Identify which cell holds the provided text, then report its [X, Y] central coordinate. 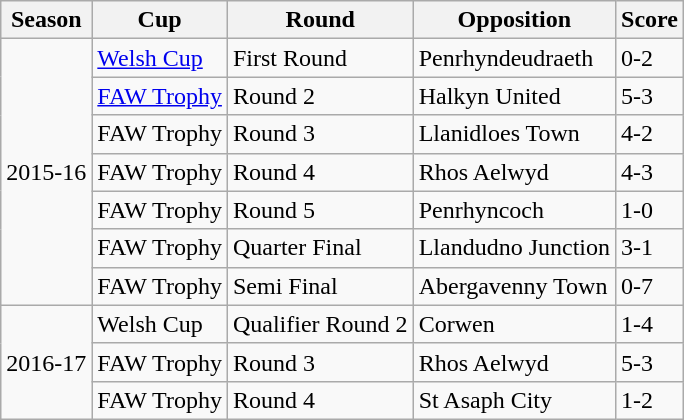
0-7 [650, 286]
St Asaph City [514, 400]
3-1 [650, 248]
Round [320, 20]
Semi Final [320, 286]
Llandudno Junction [514, 248]
1-2 [650, 400]
Llanidloes Town [514, 134]
4-3 [650, 172]
Round 5 [320, 210]
Halkyn United [514, 96]
Corwen [514, 324]
0-2 [650, 58]
4-2 [650, 134]
Round 2 [320, 96]
Opposition [514, 20]
2016-17 [46, 362]
Quarter Final [320, 248]
Abergavenny Town [514, 286]
Score [650, 20]
Season [46, 20]
Qualifier Round 2 [320, 324]
Penrhyndeudraeth [514, 58]
1-0 [650, 210]
Penrhyncoch [514, 210]
1-4 [650, 324]
Cup [160, 20]
2015-16 [46, 172]
First Round [320, 58]
